Pinpoint the cell where the given text exists, returning its (X, Y) midpoint coordinate. 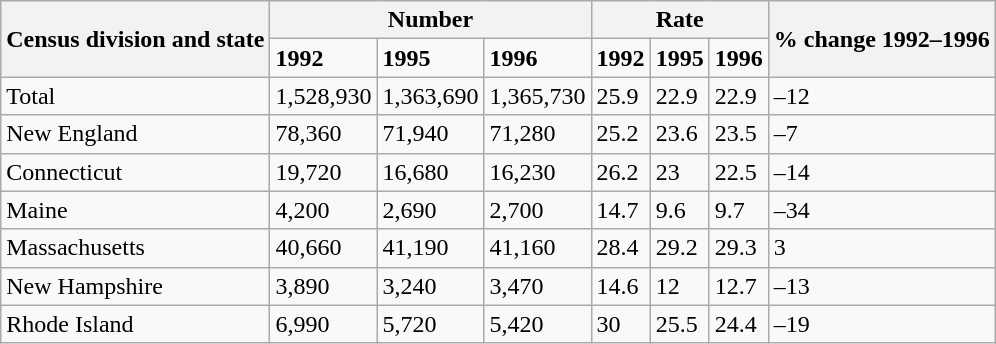
Massachusetts (136, 248)
23.6 (680, 134)
–13 (882, 286)
Connecticut (136, 172)
19,720 (324, 172)
5,720 (430, 324)
Maine (136, 210)
3 (882, 248)
1,365,730 (538, 96)
Census division and state (136, 39)
3,470 (538, 286)
9.6 (680, 210)
25.5 (680, 324)
41,160 (538, 248)
16,680 (430, 172)
6,990 (324, 324)
3,890 (324, 286)
14.6 (620, 286)
71,940 (430, 134)
5,420 (538, 324)
71,280 (538, 134)
2,690 (430, 210)
–7 (882, 134)
23 (680, 172)
25.2 (620, 134)
30 (620, 324)
3,240 (430, 286)
Number (430, 20)
26.2 (620, 172)
9.7 (738, 210)
29.2 (680, 248)
41,190 (430, 248)
24.4 (738, 324)
14.7 (620, 210)
–34 (882, 210)
25.9 (620, 96)
4,200 (324, 210)
28.4 (620, 248)
29.3 (738, 248)
–14 (882, 172)
16,230 (538, 172)
78,360 (324, 134)
22.5 (738, 172)
Rhode Island (136, 324)
–19 (882, 324)
–12 (882, 96)
% change 1992–1996 (882, 39)
12.7 (738, 286)
New England (136, 134)
Rate (680, 20)
12 (680, 286)
1,363,690 (430, 96)
23.5 (738, 134)
New Hampshire (136, 286)
1,528,930 (324, 96)
2,700 (538, 210)
40,660 (324, 248)
Total (136, 96)
